Output the [x, y] coordinate of the center of the cell containing the given text.  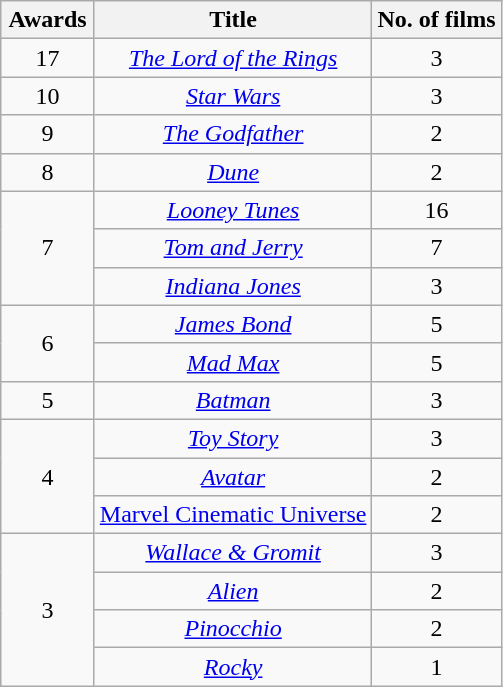
Looney Tunes [233, 210]
8 [48, 172]
Avatar [233, 477]
Alien [233, 591]
Tom and Jerry [233, 248]
17 [48, 58]
4 [48, 476]
Indiana Jones [233, 286]
1 [436, 667]
The Godfather [233, 134]
Awards [48, 20]
Batman [233, 400]
9 [48, 134]
10 [48, 96]
Pinocchio [233, 629]
16 [436, 210]
Mad Max [233, 362]
Marvel Cinematic Universe [233, 515]
No. of films [436, 20]
Title [233, 20]
James Bond [233, 324]
The Lord of the Rings [233, 58]
Toy Story [233, 438]
6 [48, 343]
Star Wars [233, 96]
Rocky [233, 667]
Dune [233, 172]
Wallace & Gromit [233, 553]
